Output the [X, Y] coordinate of the center of the cell containing the given text.  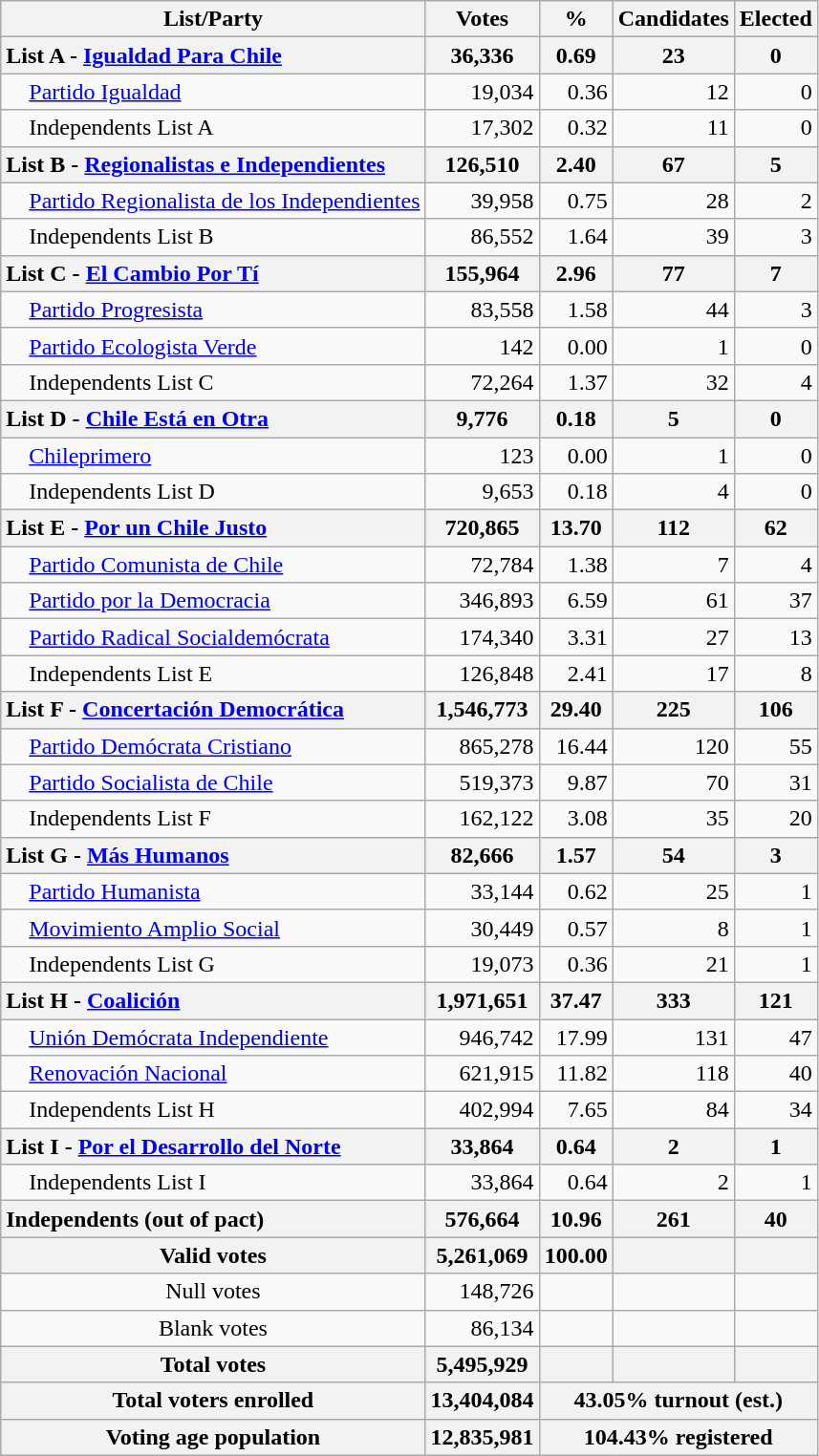
100.00 [575, 1255]
3.31 [575, 637]
2.40 [575, 164]
72,264 [482, 382]
List A - Igualdad Para Chile [213, 55]
Partido Progresista [213, 310]
Partido Ecologista Verde [213, 346]
Renovación Nacional [213, 1074]
19,034 [482, 92]
27 [673, 637]
12 [673, 92]
86,552 [482, 237]
17 [673, 674]
1.37 [575, 382]
126,510 [482, 164]
123 [482, 456]
126,848 [482, 674]
402,994 [482, 1110]
List D - Chile Está en Otra [213, 418]
13.70 [575, 528]
Movimiento Amplio Social [213, 928]
Independents List D [213, 492]
84 [673, 1110]
3.08 [575, 819]
29.40 [575, 710]
List G - Más Humanos [213, 855]
Partido Igualdad [213, 92]
List I - Por el Desarrollo del Norte [213, 1146]
70 [673, 782]
9,653 [482, 492]
261 [673, 1219]
1,971,651 [482, 1000]
Candidates [673, 19]
1.64 [575, 237]
82,666 [482, 855]
Independents List I [213, 1183]
86,134 [482, 1328]
148,726 [482, 1292]
Independents List B [213, 237]
30,449 [482, 928]
61 [673, 601]
67 [673, 164]
37 [776, 601]
2.41 [575, 674]
77 [673, 273]
7.65 [575, 1110]
55 [776, 746]
21 [673, 964]
28 [673, 201]
Independents List A [213, 128]
Votes [482, 19]
0.69 [575, 55]
Partido Demócrata Cristiano [213, 746]
Partido Humanista [213, 891]
List/Party [213, 19]
11.82 [575, 1074]
62 [776, 528]
0.75 [575, 201]
List B - Regionalistas e Independientes [213, 164]
106 [776, 710]
13,404,084 [482, 1401]
Voting age population [213, 1437]
120 [673, 746]
112 [673, 528]
865,278 [482, 746]
Independents List G [213, 964]
17.99 [575, 1037]
33,144 [482, 891]
83,558 [482, 310]
519,373 [482, 782]
37.47 [575, 1000]
47 [776, 1037]
List C - El Cambio Por Tí [213, 273]
39 [673, 237]
346,893 [482, 601]
35 [673, 819]
946,742 [482, 1037]
43.05% turnout (est.) [679, 1401]
0.57 [575, 928]
List F - Concertación Democrática [213, 710]
104.43% registered [679, 1437]
6.59 [575, 601]
23 [673, 55]
17,302 [482, 128]
Partido Socialista de Chile [213, 782]
118 [673, 1074]
25 [673, 891]
List E - Por un Chile Justo [213, 528]
576,664 [482, 1219]
Unión Demócrata Independiente [213, 1037]
12,835,981 [482, 1437]
Independents List E [213, 674]
Partido Comunista de Chile [213, 565]
10.96 [575, 1219]
1,546,773 [482, 710]
Partido Regionalista de los Independientes [213, 201]
34 [776, 1110]
Total voters enrolled [213, 1401]
0.32 [575, 128]
39,958 [482, 201]
44 [673, 310]
Independents List F [213, 819]
11 [673, 128]
% [575, 19]
32 [673, 382]
720,865 [482, 528]
5,261,069 [482, 1255]
72,784 [482, 565]
Valid votes [213, 1255]
16.44 [575, 746]
2.96 [575, 273]
225 [673, 710]
1.58 [575, 310]
621,915 [482, 1074]
List H - Coalición [213, 1000]
1.57 [575, 855]
Partido por la Democracia [213, 601]
13 [776, 637]
Independents (out of pact) [213, 1219]
Independents List H [213, 1110]
121 [776, 1000]
174,340 [482, 637]
9.87 [575, 782]
5,495,929 [482, 1364]
Null votes [213, 1292]
Blank votes [213, 1328]
Chileprimero [213, 456]
20 [776, 819]
54 [673, 855]
19,073 [482, 964]
36,336 [482, 55]
31 [776, 782]
9,776 [482, 418]
1.38 [575, 565]
155,964 [482, 273]
Elected [776, 19]
333 [673, 1000]
0.62 [575, 891]
162,122 [482, 819]
Partido Radical Socialdemócrata [213, 637]
Total votes [213, 1364]
142 [482, 346]
Independents List C [213, 382]
131 [673, 1037]
